Provide the [x, y] coordinate of the cell's center where the given text is located.  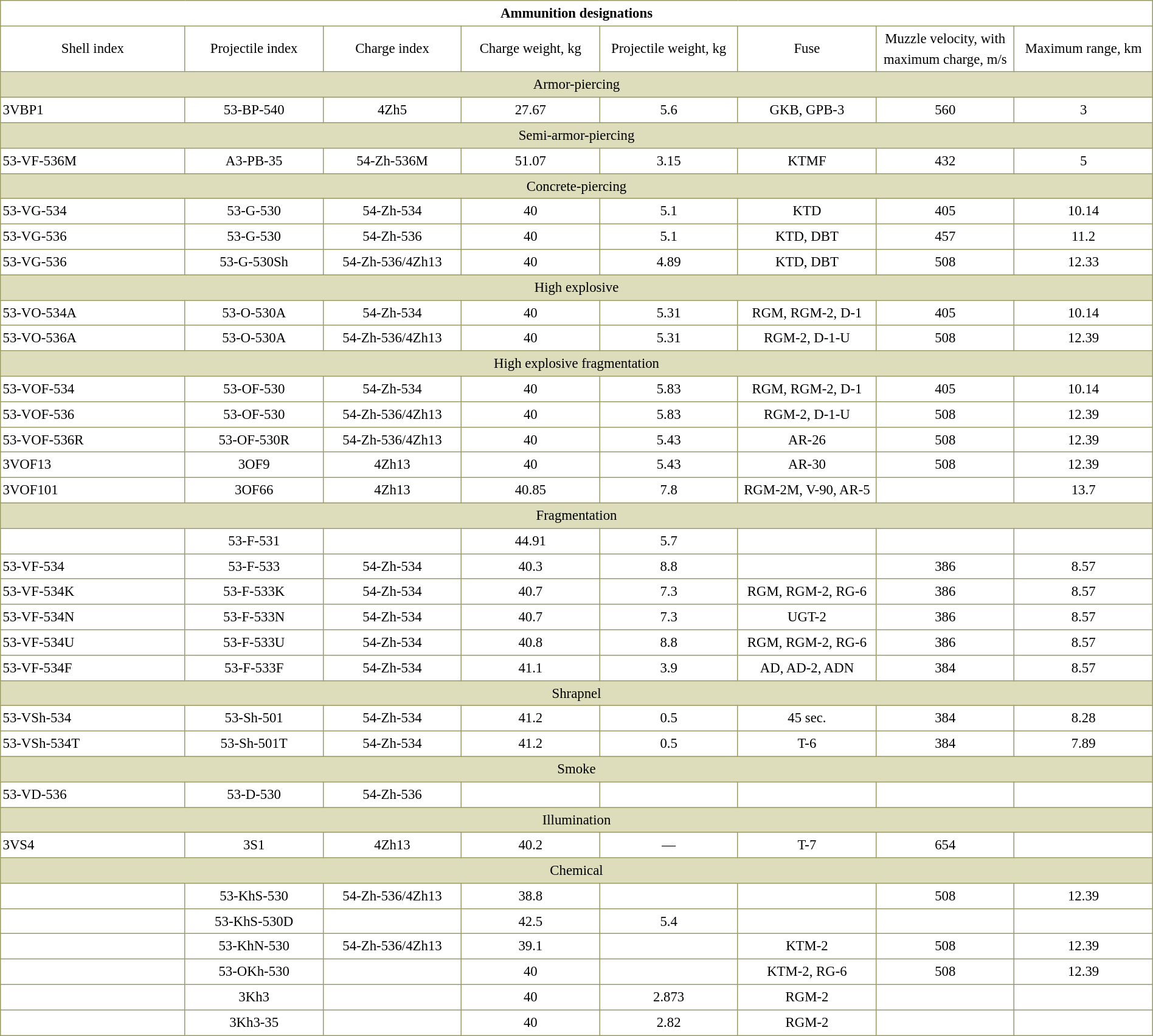
— [669, 845]
Illumination [576, 820]
3VOF101 [92, 490]
Projectile index [254, 49]
53-F-531 [254, 541]
53-VSh-534 [92, 719]
T-7 [806, 845]
3.9 [669, 668]
High explosive fragmentation [576, 364]
560 [945, 110]
40.8 [530, 643]
5.4 [669, 921]
KTD [806, 212]
AD, AD-2, ADN [806, 668]
3S1 [254, 845]
KTM-2, RG-6 [806, 972]
42.5 [530, 921]
53-VF-534F [92, 668]
53-F-533K [254, 592]
53-D-530 [254, 795]
39.1 [530, 947]
53-VF-534 [92, 567]
A3-PB-35 [254, 161]
4Zh5 [392, 110]
2.82 [669, 1023]
53-G-530Sh [254, 262]
Armor-piercing [576, 85]
5 [1084, 161]
Shrapnel [576, 693]
53-F-533U [254, 643]
53-VO-534A [92, 313]
27.67 [530, 110]
Smoke [576, 769]
40.3 [530, 567]
457 [945, 237]
Maximum range, km [1084, 49]
53-Sh-501 [254, 719]
7.8 [669, 490]
AR-30 [806, 465]
Fragmentation [576, 516]
5.7 [669, 541]
RGM-2M, V-90, AR-5 [806, 490]
44.91 [530, 541]
3 [1084, 110]
4.89 [669, 262]
53-F-533N [254, 617]
Shell index [92, 49]
Semi-armor-piercing [576, 136]
3VBP1 [92, 110]
53-OKh-530 [254, 972]
Muzzle velocity, with maximum charge, m/s [945, 49]
53-VF-534K [92, 592]
11.2 [1084, 237]
53-KhN-530 [254, 947]
53-VSh-534T [92, 744]
Fuse [806, 49]
Ammunition designations [576, 13]
45 sec. [806, 719]
53-VOF-536 [92, 414]
53-VG-534 [92, 212]
3OF66 [254, 490]
432 [945, 161]
7.89 [1084, 744]
53-Sh-501T [254, 744]
High explosive [576, 288]
53-VF-534U [92, 643]
3Kh3-35 [254, 1023]
KTM-2 [806, 947]
Charge weight, kg [530, 49]
54-Zh-536M [392, 161]
T-6 [806, 744]
3VOF13 [92, 465]
13.7 [1084, 490]
3VS4 [92, 845]
12.33 [1084, 262]
53-F-533 [254, 567]
3Kh3 [254, 997]
Concrete-piercing [576, 186]
41.1 [530, 668]
53-BP-540 [254, 110]
53-VD-536 [92, 795]
Projectile weight, kg [669, 49]
2.873 [669, 997]
3OF9 [254, 465]
UGT-2 [806, 617]
8.28 [1084, 719]
3.15 [669, 161]
KTMF [806, 161]
53-VF-536M [92, 161]
Chemical [576, 871]
GKB, GPB-3 [806, 110]
53-VOF-534 [92, 389]
53-OF-530R [254, 440]
40.85 [530, 490]
40.2 [530, 845]
53-VO-536A [92, 338]
53-KhS-530D [254, 921]
53-VF-534N [92, 617]
53-VOF-536R [92, 440]
51.07 [530, 161]
Charge index [392, 49]
5.6 [669, 110]
654 [945, 845]
38.8 [530, 896]
53-KhS-530 [254, 896]
53-F-533F [254, 668]
AR-26 [806, 440]
